Return the (X, Y) coordinate for the center point of the cell that contains the specified text.  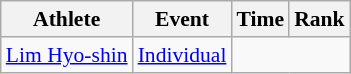
Athlete (67, 19)
Rank (320, 19)
Event (182, 19)
Time (260, 19)
Individual (182, 55)
Lim Hyo-shin (67, 55)
